Return the (x, y) coordinate for the center point of the cell that contains the specified text.  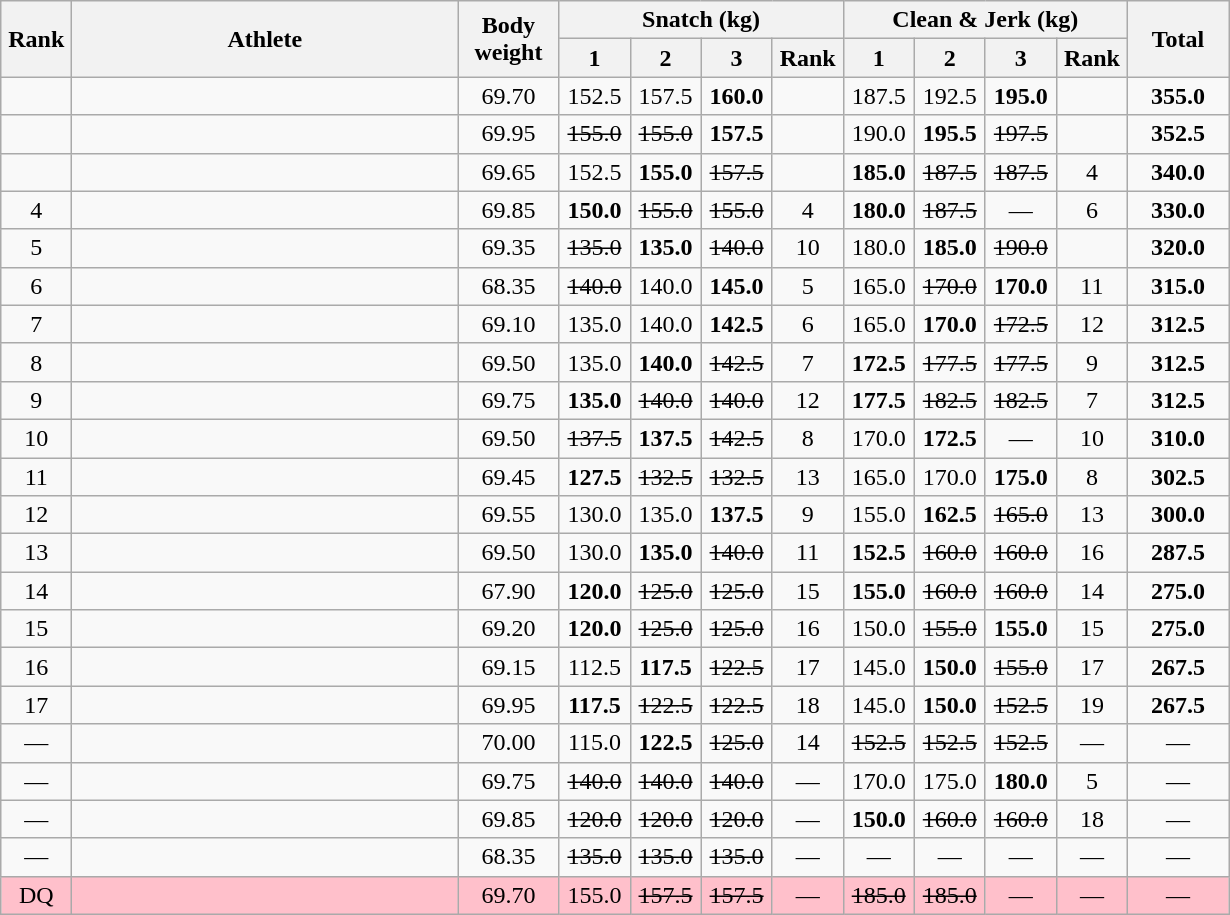
69.10 (508, 324)
69.20 (508, 629)
127.5 (594, 477)
340.0 (1178, 172)
Total (1178, 39)
67.90 (508, 591)
69.45 (508, 477)
19 (1092, 705)
69.55 (508, 515)
300.0 (1178, 515)
320.0 (1178, 248)
302.5 (1178, 477)
115.0 (594, 743)
352.5 (1178, 134)
287.5 (1178, 553)
195.5 (950, 134)
330.0 (1178, 210)
192.5 (950, 96)
69.35 (508, 248)
69.15 (508, 667)
355.0 (1178, 96)
162.5 (950, 515)
315.0 (1178, 286)
Snatch (kg) (701, 20)
195.0 (1020, 96)
Clean & Jerk (kg) (985, 20)
197.5 (1020, 134)
Body weight (508, 39)
70.00 (508, 743)
112.5 (594, 667)
310.0 (1178, 438)
DQ (36, 895)
69.65 (508, 172)
Athlete (265, 39)
